Extract the [x, y] coordinate from the center of the cell holding the provided text.  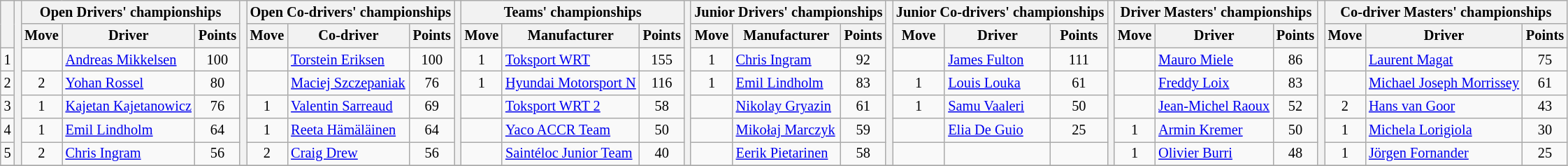
80 [217, 83]
Teams' championships [573, 12]
Valentin Sarreaud [348, 106]
Elia De Guio [997, 130]
Laurent Magat [1444, 60]
Torstein Eriksen [348, 60]
Yaco ACCR Team [570, 130]
86 [1295, 60]
40 [662, 153]
James Fulton [997, 60]
Olivier Burri [1214, 153]
48 [1295, 153]
Jean-Michel Raoux [1214, 106]
Andreas Mikkelsen [129, 60]
52 [1295, 106]
59 [863, 130]
Craig Drew [348, 153]
Nikolay Gryazin [786, 106]
Yohan Rossel [129, 83]
Jörgen Fornander [1444, 153]
Mauro Miele [1214, 60]
30 [1545, 130]
Open Co-drivers' championships [351, 12]
Saintéloc Junior Team [570, 153]
Armin Kremer [1214, 130]
Toksport WRT 2 [570, 106]
Kajetan Kajetanowicz [129, 106]
43 [1545, 106]
Junior Drivers' championships [789, 12]
Driver Masters' championships [1216, 12]
Michela Lorigiola [1444, 130]
75 [1545, 60]
Michael Joseph Morrissey [1444, 83]
116 [662, 83]
Co-driver Masters' championships [1446, 12]
Louis Louka [997, 83]
Reeta Hämäläinen [348, 130]
Samu Vaaleri [997, 106]
Mikołaj Marczyk [786, 130]
Hans van Goor [1444, 106]
Co-driver [348, 36]
4 [8, 130]
Junior Co-drivers' championships [1000, 12]
111 [1079, 60]
Eerik Pietarinen [786, 153]
Open Drivers' championships [130, 12]
Hyundai Motorsport N [570, 83]
3 [8, 106]
155 [662, 60]
69 [432, 106]
92 [863, 60]
Toksport WRT [570, 60]
Maciej Szczepaniak [348, 83]
5 [8, 153]
Freddy Loix [1214, 83]
